From the cell containing the given text, extract its center point as [X, Y] coordinate. 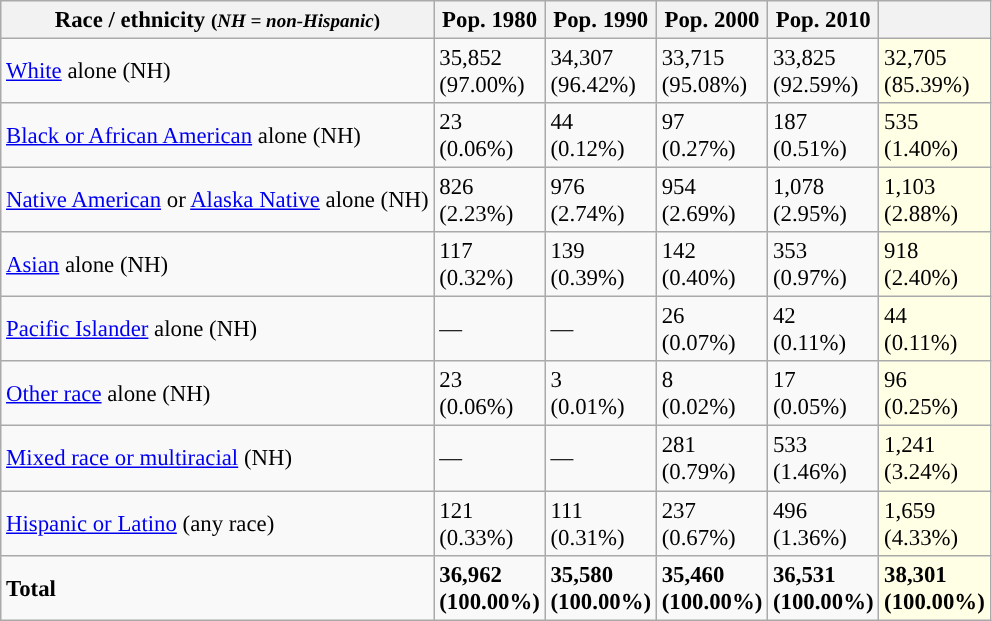
44(0.11%) [934, 330]
826(2.23%) [490, 200]
1,078(2.95%) [824, 200]
353(0.97%) [824, 264]
96(0.25%) [934, 394]
Native American or Alaska Native alone (NH) [218, 200]
Pop. 1980 [490, 20]
139(0.39%) [600, 264]
44(0.12%) [600, 136]
35,580(100.00%) [600, 588]
Total [218, 588]
533(1.46%) [824, 458]
26(0.07%) [712, 330]
36,962(100.00%) [490, 588]
496(1.36%) [824, 524]
111(0.31%) [600, 524]
97(0.27%) [712, 136]
187(0.51%) [824, 136]
954(2.69%) [712, 200]
36,531(100.00%) [824, 588]
Pop. 2000 [712, 20]
42(0.11%) [824, 330]
Asian alone (NH) [218, 264]
1,103(2.88%) [934, 200]
1,241(3.24%) [934, 458]
976(2.74%) [600, 200]
237(0.67%) [712, 524]
142(0.40%) [712, 264]
Pacific Islander alone (NH) [218, 330]
33,825(92.59%) [824, 72]
Other race alone (NH) [218, 394]
38,301(100.00%) [934, 588]
Hispanic or Latino (any race) [218, 524]
281(0.79%) [712, 458]
35,460(100.00%) [712, 588]
1,659(4.33%) [934, 524]
34,307(96.42%) [600, 72]
121(0.33%) [490, 524]
3(0.01%) [600, 394]
33,715(95.08%) [712, 72]
Mixed race or multiracial (NH) [218, 458]
32,705(85.39%) [934, 72]
8(0.02%) [712, 394]
17(0.05%) [824, 394]
Race / ethnicity (NH = non-Hispanic) [218, 20]
918(2.40%) [934, 264]
35,852(97.00%) [490, 72]
117(0.32%) [490, 264]
Pop. 2010 [824, 20]
White alone (NH) [218, 72]
535(1.40%) [934, 136]
Black or African American alone (NH) [218, 136]
Pop. 1990 [600, 20]
